Pinpoint the cell where the given text exists, returning its [X, Y] midpoint coordinate. 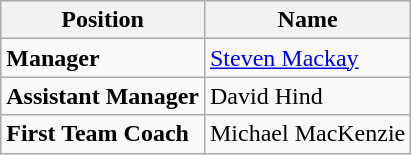
Manager [103, 58]
Steven Mackay [307, 58]
Assistant Manager [103, 96]
First Team Coach [103, 134]
Michael MacKenzie [307, 134]
Name [307, 20]
David Hind [307, 96]
Position [103, 20]
